Scan for the cell matching the given text and deliver its (X, Y) coordinate at center. 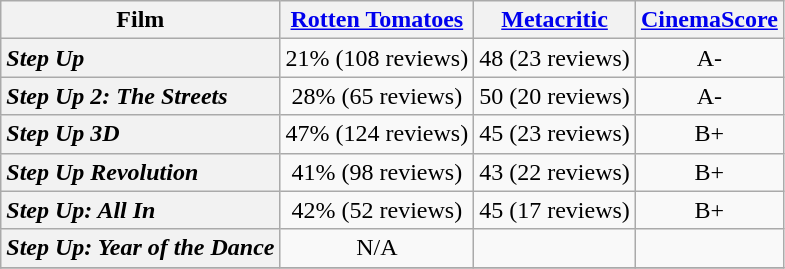
Step Up Revolution (140, 172)
21% (108 reviews) (377, 58)
CinemaScore (709, 20)
Step Up: Year of the Dance (140, 248)
42% (52 reviews) (377, 210)
Film (140, 20)
Metacritic (555, 20)
48 (23 reviews) (555, 58)
43 (22 reviews) (555, 172)
Rotten Tomatoes (377, 20)
50 (20 reviews) (555, 96)
45 (23 reviews) (555, 134)
N/A (377, 248)
Step Up (140, 58)
Step Up: All In (140, 210)
47% (124 reviews) (377, 134)
Step Up 2: The Streets (140, 96)
28% (65 reviews) (377, 96)
41% (98 reviews) (377, 172)
45 (17 reviews) (555, 210)
Step Up 3D (140, 134)
